Extract the [x, y] coordinate from the center of the cell holding the provided text.  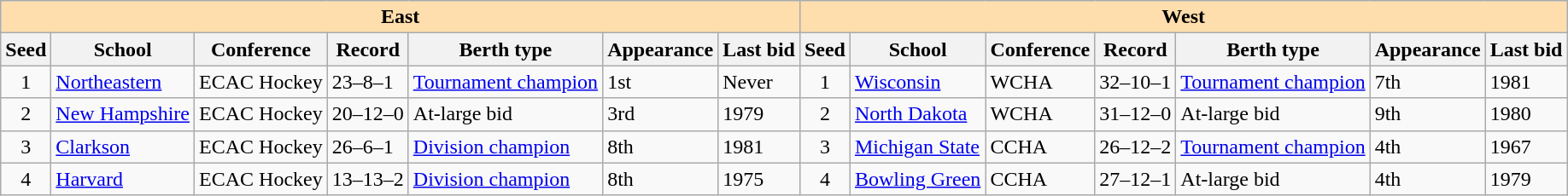
Wisconsin [917, 82]
1967 [1526, 147]
1975 [759, 179]
New Hampshire [123, 114]
1st [661, 82]
32–10–1 [1136, 82]
West [1184, 17]
13–13–2 [367, 179]
Bowling Green [917, 179]
3rd [661, 114]
Harvard [123, 179]
26–12–2 [1136, 147]
31–12–0 [1136, 114]
Clarkson [123, 147]
23–8–1 [367, 82]
East [401, 17]
26–6–1 [367, 147]
7th [1428, 82]
Michigan State [917, 147]
Never [759, 82]
1980 [1526, 114]
20–12–0 [367, 114]
27–12–1 [1136, 179]
Northeastern [123, 82]
9th [1428, 114]
North Dakota [917, 114]
